Scan for the cell matching the given text and deliver its [x, y] coordinate at center. 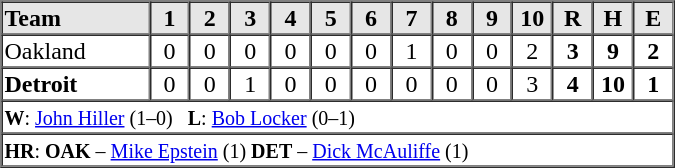
W: John Hiller (1–0) L: Bob Locker (0–1) [338, 116]
5 [331, 18]
E [653, 18]
Team [76, 18]
Oakland [76, 50]
R [572, 18]
HR: OAK – Mike Epstein (1) DET – Dick McAuliffe (1) [338, 150]
7 [411, 18]
6 [371, 18]
Detroit [76, 84]
H [613, 18]
8 [452, 18]
